Find where the given text appears and provide that cell's center as [x, y] coordinate. 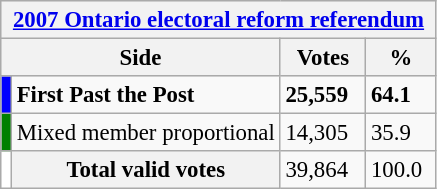
64.1 [402, 95]
Side [140, 58]
35.9 [402, 133]
% [402, 58]
Votes [323, 58]
39,864 [323, 170]
2007 Ontario electoral reform referendum [219, 20]
25,559 [323, 95]
First Past the Post [146, 95]
Total valid votes [146, 170]
Mixed member proportional [146, 133]
100.0 [402, 170]
14,305 [323, 133]
